Pinpoint the cell where the given text exists, returning its [x, y] midpoint coordinate. 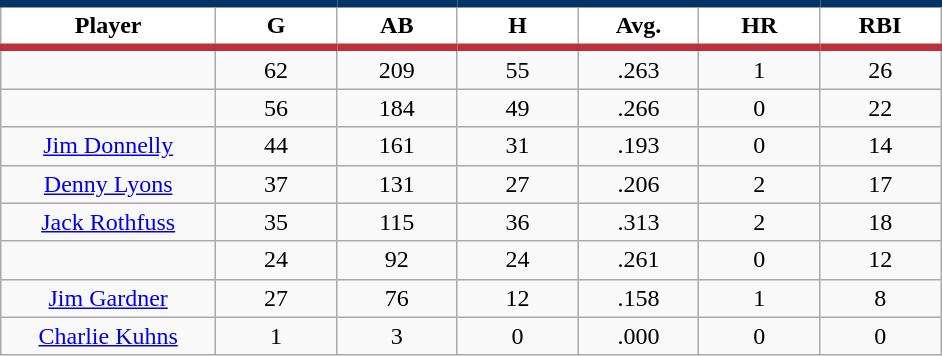
161 [396, 146]
55 [518, 68]
49 [518, 108]
92 [396, 260]
H [518, 26]
Denny Lyons [108, 184]
.000 [638, 336]
RBI [880, 26]
22 [880, 108]
G [276, 26]
36 [518, 222]
115 [396, 222]
Jim Gardner [108, 298]
.263 [638, 68]
.261 [638, 260]
HR [760, 26]
26 [880, 68]
184 [396, 108]
18 [880, 222]
Jim Donnelly [108, 146]
37 [276, 184]
Charlie Kuhns [108, 336]
17 [880, 184]
.193 [638, 146]
209 [396, 68]
.158 [638, 298]
76 [396, 298]
3 [396, 336]
62 [276, 68]
.266 [638, 108]
131 [396, 184]
14 [880, 146]
.313 [638, 222]
Player [108, 26]
44 [276, 146]
.206 [638, 184]
56 [276, 108]
Jack Rothfuss [108, 222]
8 [880, 298]
35 [276, 222]
AB [396, 26]
31 [518, 146]
Avg. [638, 26]
